Capture the cell that displays the provided text and extract its [x, y] central coordinate. 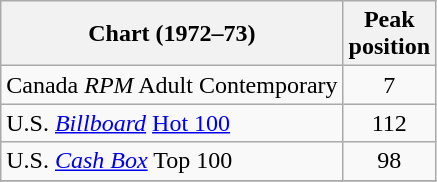
Canada RPM Adult Contemporary [172, 85]
Peakposition [389, 34]
U.S. Billboard Hot 100 [172, 123]
7 [389, 85]
112 [389, 123]
U.S. Cash Box Top 100 [172, 161]
Chart (1972–73) [172, 34]
98 [389, 161]
